Extract the [X, Y] coordinate from the center of the cell holding the provided text.  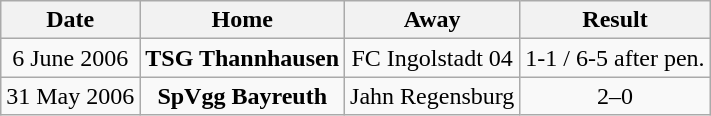
Date [70, 20]
FC Ingolstadt 04 [432, 58]
31 May 2006 [70, 96]
SpVgg Bayreuth [242, 96]
TSG Thannhausen [242, 58]
Home [242, 20]
2–0 [615, 96]
Result [615, 20]
Away [432, 20]
6 June 2006 [70, 58]
Jahn Regensburg [432, 96]
1-1 / 6-5 after pen. [615, 58]
